Locate the cell with the specified text and output its [x, y] center coordinate. 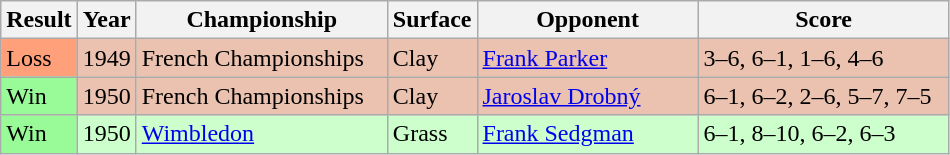
Frank Parker [588, 58]
Jaroslav Drobný [588, 96]
Opponent [588, 20]
6–1, 6–2, 2–6, 5–7, 7–5 [824, 96]
Result [39, 20]
1949 [106, 58]
Grass [432, 134]
Frank Sedgman [588, 134]
6–1, 8–10, 6–2, 6–3 [824, 134]
3–6, 6–1, 1–6, 4–6 [824, 58]
Championship [262, 20]
Loss [39, 58]
Score [824, 20]
Year [106, 20]
Wimbledon [262, 134]
Surface [432, 20]
